From the cell containing the given text, extract its center point as (X, Y) coordinate. 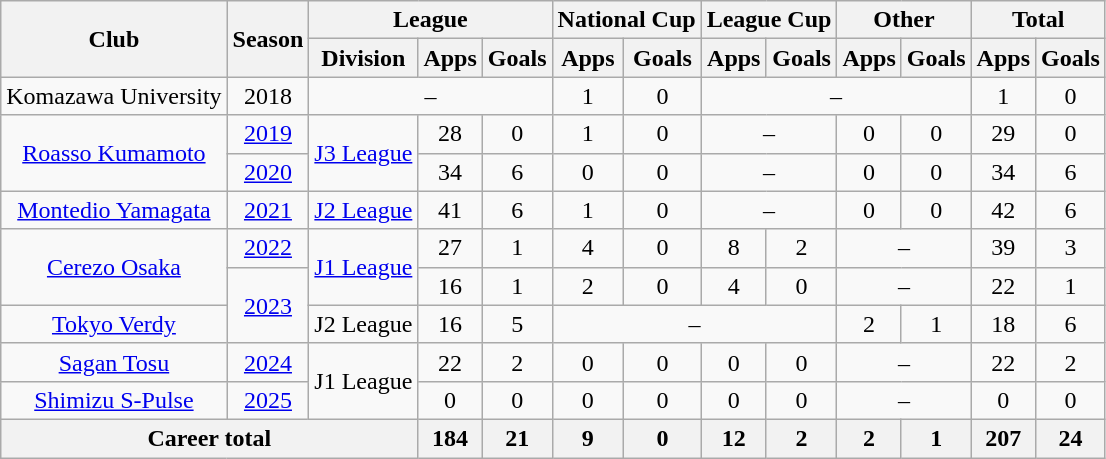
Cerezo Osaka (114, 267)
2025 (268, 400)
2019 (268, 134)
Komazawa University (114, 96)
2022 (268, 248)
2021 (268, 210)
9 (588, 438)
207 (1003, 438)
Season (268, 39)
J3 League (364, 153)
12 (734, 438)
3 (1071, 248)
18 (1003, 324)
Shimizu S-Pulse (114, 400)
National Cup (626, 20)
5 (517, 324)
42 (1003, 210)
29 (1003, 134)
Total (1038, 20)
League Cup (769, 20)
Montedio Yamagata (114, 210)
21 (517, 438)
Club (114, 39)
41 (450, 210)
2023 (268, 305)
184 (450, 438)
2024 (268, 362)
Division (364, 58)
24 (1071, 438)
Career total (210, 438)
2018 (268, 96)
8 (734, 248)
2020 (268, 172)
League (430, 20)
28 (450, 134)
Tokyo Verdy (114, 324)
27 (450, 248)
Other (904, 20)
39 (1003, 248)
Sagan Tosu (114, 362)
Roasso Kumamoto (114, 153)
